Scan for the cell matching the given text and deliver its (x, y) coordinate at center. 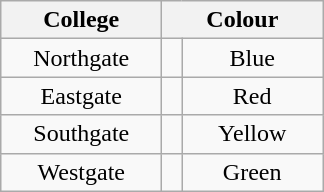
Green (252, 172)
College (82, 20)
Yellow (252, 134)
Colour (242, 20)
Southgate (82, 134)
Eastgate (82, 96)
Red (252, 96)
Northgate (82, 58)
Westgate (82, 172)
Blue (252, 58)
